Find where the given text appears and provide that cell's center as (X, Y) coordinate. 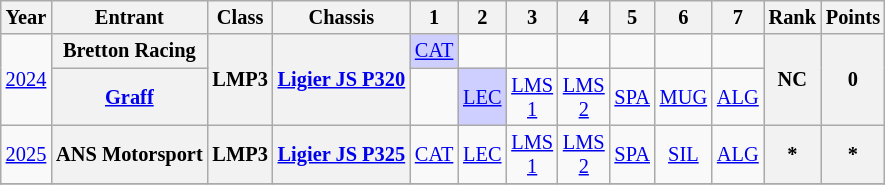
0 (853, 80)
Ligier JS P320 (342, 80)
Bretton Racing (129, 51)
ANS Motorsport (129, 154)
Class (240, 17)
Chassis (342, 17)
5 (632, 17)
3 (532, 17)
NC (792, 80)
7 (738, 17)
2 (482, 17)
Points (853, 17)
6 (684, 17)
Graff (129, 97)
Year (26, 17)
Rank (792, 17)
2025 (26, 154)
MUG (684, 97)
SIL (684, 154)
2024 (26, 80)
Entrant (129, 17)
Ligier JS P325 (342, 154)
4 (584, 17)
1 (434, 17)
